Scan for the cell matching the given text and deliver its (x, y) coordinate at center. 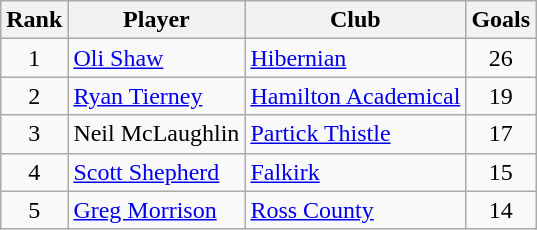
Goals (501, 20)
5 (34, 210)
17 (501, 134)
Player (156, 20)
15 (501, 172)
Greg Morrison (156, 210)
Partick Thistle (356, 134)
3 (34, 134)
Falkirk (356, 172)
Scott Shepherd (156, 172)
Hamilton Academical (356, 96)
14 (501, 210)
Oli Shaw (156, 58)
Ross County (356, 210)
Rank (34, 20)
26 (501, 58)
Neil McLaughlin (156, 134)
Hibernian (356, 58)
4 (34, 172)
2 (34, 96)
19 (501, 96)
Ryan Tierney (156, 96)
Club (356, 20)
1 (34, 58)
